For the text-containing cell, return its midpoint in [X, Y] coordinate format. 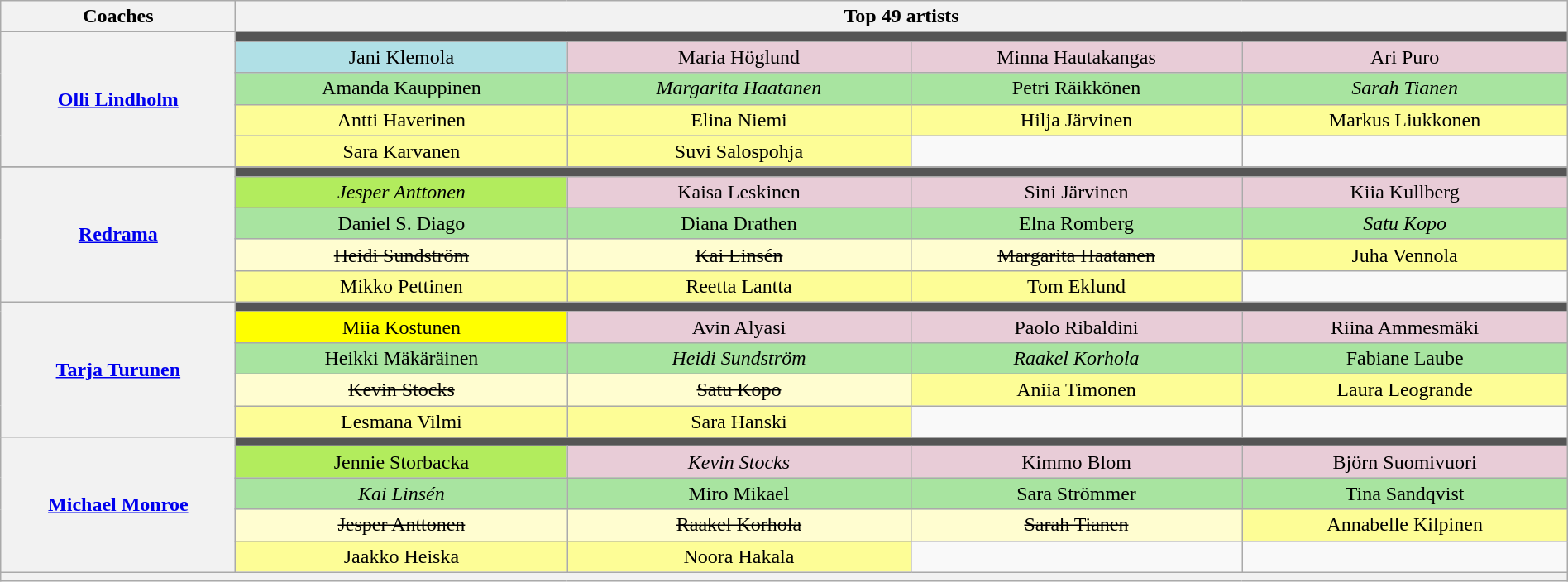
Juha Vennola [1404, 255]
Fabiane Laube [1404, 359]
Heikki Mäkäräinen [402, 359]
Jani Klemola [402, 57]
Paolo Ribaldini [1077, 327]
Jaakko Heiska [402, 556]
Elna Romberg [1077, 223]
Miro Mikael [739, 494]
Suvi Salospohja [739, 151]
Kimmo Blom [1077, 462]
Tina Sandqvist [1404, 494]
Elina Niemi [739, 120]
Riina Ammesmäki [1404, 327]
Kiia Kullberg [1404, 192]
Top 49 artists [901, 17]
Sara Hanski [739, 422]
Coaches [118, 17]
Sara Karvanen [402, 151]
Avin Alyasi [739, 327]
Antti Haverinen [402, 120]
Mikko Pettinen [402, 286]
Amanda Kauppinen [402, 88]
Tom Eklund [1077, 286]
Hilja Järvinen [1077, 120]
Sini Järvinen [1077, 192]
Diana Drathen [739, 223]
Markus Liukkonen [1404, 120]
Noora Hakala [739, 556]
Annabelle Kilpinen [1404, 525]
Daniel S. Diago [402, 223]
Ari Puro [1404, 57]
Maria Höglund [739, 57]
Minna Hautakangas [1077, 57]
Olli Lindholm [118, 99]
Björn Suomivuori [1404, 462]
Redrama [118, 235]
Laura Leogrande [1404, 390]
Jennie Storbacka [402, 462]
Michael Monroe [118, 504]
Kaisa Leskinen [739, 192]
Miia Kostunen [402, 327]
Aniia Timonen [1077, 390]
Reetta Lantta [739, 286]
Lesmana Vilmi [402, 422]
Sara Strömmer [1077, 494]
Tarja Turunen [118, 369]
Petri Räikkönen [1077, 88]
